Return [X, Y] of the center of cell containing provided text 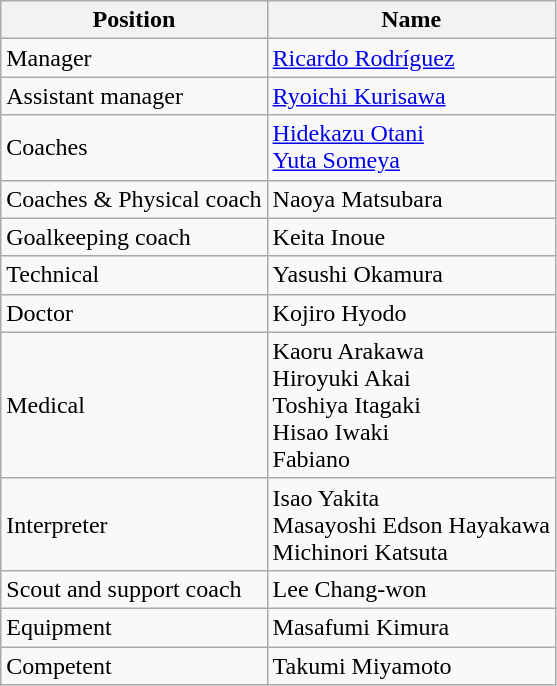
Medical [134, 405]
Coaches & Physical coach [134, 199]
Hidekazu Otani Yuta Someya [411, 148]
Yasushi Okamura [411, 275]
Competent [134, 665]
Masafumi Kimura [411, 627]
Ryoichi Kurisawa [411, 96]
Naoya Matsubara [411, 199]
Technical [134, 275]
Interpreter [134, 524]
Keita Inoue [411, 237]
Lee Chang-won [411, 589]
Goalkeeping coach [134, 237]
Isao Yakita Masayoshi Edson Hayakawa Michinori Katsuta [411, 524]
Doctor [134, 313]
Name [411, 20]
Assistant manager [134, 96]
Kojiro Hyodo [411, 313]
Kaoru Arakawa Hiroyuki Akai Toshiya Itagaki Hisao Iwaki Fabiano [411, 405]
Takumi Miyamoto [411, 665]
Scout and support coach [134, 589]
Equipment [134, 627]
Position [134, 20]
Manager [134, 58]
Ricardo Rodríguez [411, 58]
Coaches [134, 148]
